Determine the [X, Y] coordinate at the center of the cell enclosing the given text.  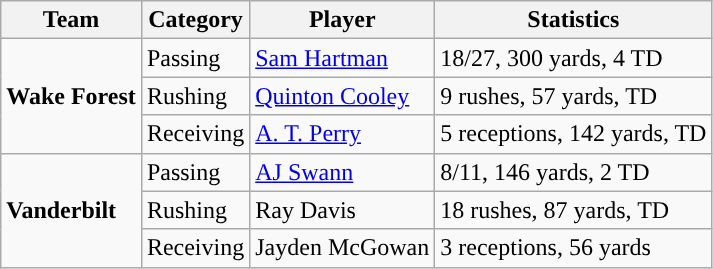
5 receptions, 142 yards, TD [574, 134]
AJ Swann [342, 172]
Jayden McGowan [342, 248]
Team [72, 20]
9 rushes, 57 yards, TD [574, 96]
3 receptions, 56 yards [574, 248]
Wake Forest [72, 96]
8/11, 146 yards, 2 TD [574, 172]
Statistics [574, 20]
Sam Hartman [342, 58]
Quinton Cooley [342, 96]
Category [195, 20]
A. T. Perry [342, 134]
Ray Davis [342, 210]
18 rushes, 87 yards, TD [574, 210]
18/27, 300 yards, 4 TD [574, 58]
Vanderbilt [72, 210]
Player [342, 20]
